Pinpoint the cell where the given text exists, returning its (x, y) midpoint coordinate. 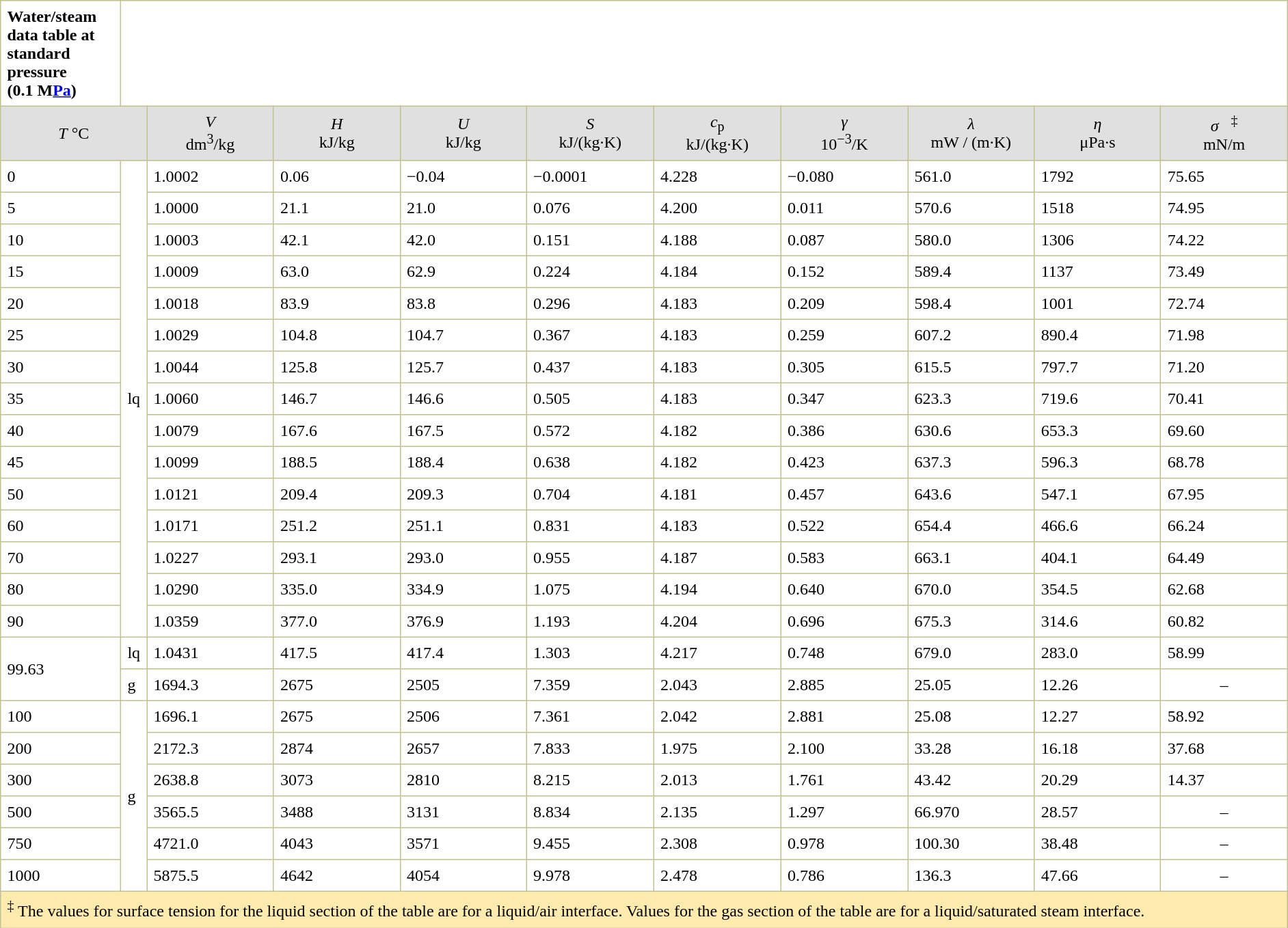
58.99 (1224, 653)
0.011 (844, 208)
4043 (336, 844)
15 (61, 272)
UkJ/kg (464, 133)
2.478 (717, 875)
4.204 (717, 621)
0.505 (590, 399)
1.0009 (211, 272)
663.1 (971, 558)
0.224 (590, 272)
2.881 (844, 717)
1.0029 (211, 336)
2657 (464, 748)
−0.0001 (590, 176)
T °C (74, 133)
25 (61, 336)
σ ‡mN/m (1224, 133)
3571 (464, 844)
200 (61, 748)
5875.5 (211, 875)
14.37 (1224, 780)
9.455 (590, 844)
cpkJ/(kg·K) (717, 133)
7.833 (590, 748)
0.786 (844, 875)
73.49 (1224, 272)
0.151 (590, 240)
2.043 (717, 685)
30 (61, 367)
300 (61, 780)
8.834 (590, 812)
188.4 (464, 463)
1792 (1098, 176)
0.347 (844, 399)
0.259 (844, 336)
0 (61, 176)
20 (61, 303)
1694.3 (211, 685)
167.5 (464, 431)
2506 (464, 717)
209.4 (336, 494)
1.303 (590, 653)
167.6 (336, 431)
HkJ/kg (336, 133)
1.0000 (211, 208)
50 (61, 494)
314.6 (1098, 621)
0.423 (844, 463)
74.95 (1224, 208)
75.65 (1224, 176)
0.955 (590, 558)
66.24 (1224, 526)
675.3 (971, 621)
1.075 (590, 590)
4.194 (717, 590)
70.41 (1224, 399)
SkJ/(kg·K) (590, 133)
1.761 (844, 780)
377.0 (336, 621)
209.3 (464, 494)
417.4 (464, 653)
99.63 (61, 670)
58.92 (1224, 717)
γ10−3/K (844, 133)
83.8 (464, 303)
1.0060 (211, 399)
598.4 (971, 303)
547.1 (1098, 494)
570.6 (971, 208)
0.152 (844, 272)
4054 (464, 875)
74.22 (1224, 240)
0.367 (590, 336)
100.30 (971, 844)
64.49 (1224, 558)
750 (61, 844)
43.42 (971, 780)
1.0290 (211, 590)
2638.8 (211, 780)
100 (61, 717)
0.583 (844, 558)
1.193 (590, 621)
71.20 (1224, 367)
20.29 (1098, 780)
1.0171 (211, 526)
146.6 (464, 399)
1.0079 (211, 431)
607.2 (971, 336)
25.08 (971, 717)
0.305 (844, 367)
2.135 (717, 812)
83.9 (336, 303)
136.3 (971, 875)
580.0 (971, 240)
68.78 (1224, 463)
0.386 (844, 431)
2810 (464, 780)
596.3 (1098, 463)
21.1 (336, 208)
21.0 (464, 208)
1.975 (717, 748)
1000 (61, 875)
4.188 (717, 240)
643.6 (971, 494)
80 (61, 590)
9.978 (590, 875)
890.4 (1098, 336)
4.184 (717, 272)
0.087 (844, 240)
376.9 (464, 621)
0.978 (844, 844)
293.0 (464, 558)
0.640 (844, 590)
4642 (336, 875)
8.215 (590, 780)
47.66 (1098, 875)
2.042 (717, 717)
0.572 (590, 431)
37.68 (1224, 748)
1001 (1098, 303)
3131 (464, 812)
0.296 (590, 303)
1.0359 (211, 621)
1.297 (844, 812)
589.4 (971, 272)
60.82 (1224, 621)
2.308 (717, 844)
1518 (1098, 208)
7.361 (590, 717)
354.5 (1098, 590)
2172.3 (211, 748)
3565.5 (211, 812)
670.0 (971, 590)
615.5 (971, 367)
62.9 (464, 272)
797.7 (1098, 367)
63.0 (336, 272)
0.748 (844, 653)
4.217 (717, 653)
λmW / (m·K) (971, 133)
1306 (1098, 240)
1.0227 (211, 558)
2874 (336, 748)
500 (61, 812)
146.7 (336, 399)
104.7 (464, 336)
4.200 (717, 208)
66.970 (971, 812)
679.0 (971, 653)
2.885 (844, 685)
0.457 (844, 494)
0.638 (590, 463)
1.0431 (211, 653)
1.0044 (211, 367)
2505 (464, 685)
60 (61, 526)
334.9 (464, 590)
10 (61, 240)
0.831 (590, 526)
71.98 (1224, 336)
623.3 (971, 399)
0.437 (590, 367)
293.1 (336, 558)
125.7 (464, 367)
5 (61, 208)
4.228 (717, 176)
ημPa·s (1098, 133)
125.8 (336, 367)
283.0 (1098, 653)
1.0003 (211, 240)
0.06 (336, 176)
630.6 (971, 431)
67.95 (1224, 494)
Vdm3/kg (211, 133)
0.704 (590, 494)
1.0099 (211, 463)
42.1 (336, 240)
38.48 (1098, 844)
653.3 (1098, 431)
42.0 (464, 240)
40 (61, 431)
335.0 (336, 590)
0.209 (844, 303)
2.013 (717, 780)
28.57 (1098, 812)
−0.04 (464, 176)
1.0121 (211, 494)
561.0 (971, 176)
16.18 (1098, 748)
12.27 (1098, 717)
7.359 (590, 685)
654.4 (971, 526)
90 (61, 621)
70 (61, 558)
2.100 (844, 748)
45 (61, 463)
4721.0 (211, 844)
3488 (336, 812)
Water/steam data table at standard pressure (0.1 MPa) (61, 53)
35 (61, 399)
1.0018 (211, 303)
1696.1 (211, 717)
0.076 (590, 208)
33.28 (971, 748)
404.1 (1098, 558)
62.68 (1224, 590)
3073 (336, 780)
4.181 (717, 494)
251.1 (464, 526)
417.5 (336, 653)
−0.080 (844, 176)
1137 (1098, 272)
69.60 (1224, 431)
72.74 (1224, 303)
719.6 (1098, 399)
251.2 (336, 526)
637.3 (971, 463)
4.187 (717, 558)
466.6 (1098, 526)
1.0002 (211, 176)
25.05 (971, 685)
0.522 (844, 526)
12.26 (1098, 685)
188.5 (336, 463)
0.696 (844, 621)
104.8 (336, 336)
